Provide the (x, y) coordinate of the cell's center where the given text is located.  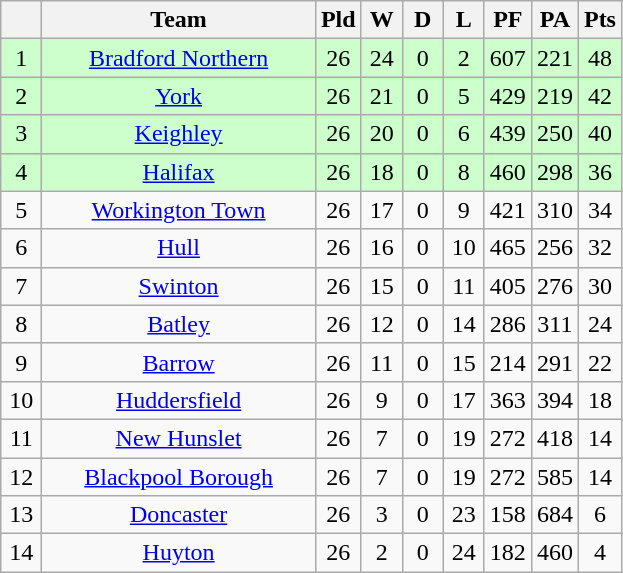
30 (600, 286)
13 (22, 515)
607 (508, 58)
439 (508, 134)
L (464, 20)
1 (22, 58)
421 (508, 210)
219 (554, 96)
Keighley (179, 134)
York (179, 96)
16 (382, 248)
465 (508, 248)
New Hunslet (179, 438)
23 (464, 515)
684 (554, 515)
Swinton (179, 286)
Batley (179, 324)
Doncaster (179, 515)
291 (554, 362)
585 (554, 477)
429 (508, 96)
182 (508, 553)
Hull (179, 248)
34 (600, 210)
Pts (600, 20)
Huddersfield (179, 400)
250 (554, 134)
Huyton (179, 553)
310 (554, 210)
PA (554, 20)
Barrow (179, 362)
20 (382, 134)
22 (600, 362)
40 (600, 134)
276 (554, 286)
36 (600, 172)
D (422, 20)
32 (600, 248)
405 (508, 286)
418 (554, 438)
298 (554, 172)
158 (508, 515)
256 (554, 248)
Workington Town (179, 210)
Pld (338, 20)
21 (382, 96)
Blackpool Borough (179, 477)
42 (600, 96)
Team (179, 20)
221 (554, 58)
214 (508, 362)
W (382, 20)
Bradford Northern (179, 58)
363 (508, 400)
48 (600, 58)
Halifax (179, 172)
311 (554, 324)
PF (508, 20)
394 (554, 400)
286 (508, 324)
